Scan for the cell matching the given text and deliver its (x, y) coordinate at center. 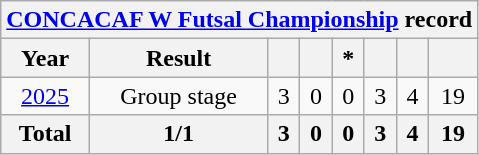
1/1 (178, 134)
* (348, 58)
Total (46, 134)
Group stage (178, 96)
2025 (46, 96)
Year (46, 58)
CONCACAF W Futsal Championship record (240, 20)
Result (178, 58)
